Extract the (X, Y) coordinate from the center of the cell holding the provided text.  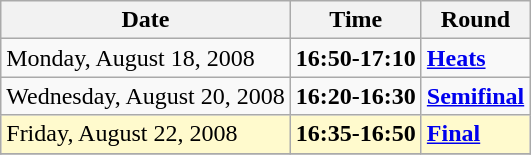
Final (475, 134)
Wednesday, August 20, 2008 (146, 96)
16:20-16:30 (356, 96)
Time (356, 20)
16:35-16:50 (356, 134)
Date (146, 20)
Heats (475, 58)
Semifinal (475, 96)
Friday, August 22, 2008 (146, 134)
Monday, August 18, 2008 (146, 58)
16:50-17:10 (356, 58)
Round (475, 20)
